Output the [x, y] coordinate of the center of the cell containing the given text.  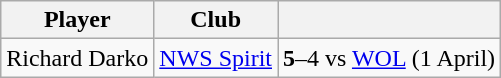
Richard Darko [78, 58]
NWS Spirit [216, 58]
Club [216, 20]
Player [78, 20]
5–4 vs WOL (1 April) [390, 58]
